Extract the [x, y] coordinate from the center of the cell holding the provided text.  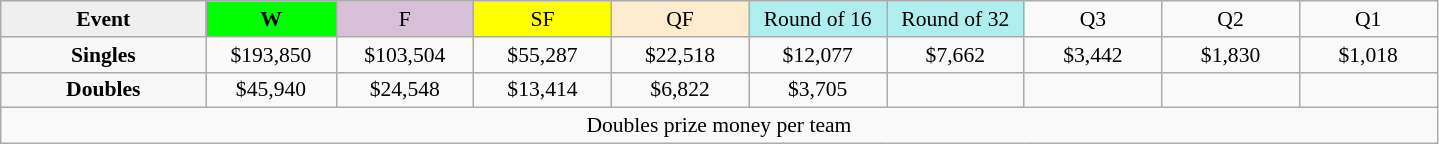
$1,018 [1368, 55]
Q1 [1368, 19]
Q3 [1093, 19]
W [271, 19]
$193,850 [271, 55]
$7,662 [955, 55]
F [405, 19]
QF [680, 19]
Doubles prize money per team [719, 126]
Doubles [104, 90]
Round of 16 [818, 19]
$22,518 [680, 55]
Event [104, 19]
$12,077 [818, 55]
Round of 32 [955, 19]
$3,442 [1093, 55]
$24,548 [405, 90]
$55,287 [543, 55]
Q2 [1231, 19]
$3,705 [818, 90]
$1,830 [1231, 55]
$13,414 [543, 90]
Singles [104, 55]
$45,940 [271, 90]
$103,504 [405, 55]
SF [543, 19]
$6,822 [680, 90]
